Output the (X, Y) coordinate of the center of the cell containing the given text.  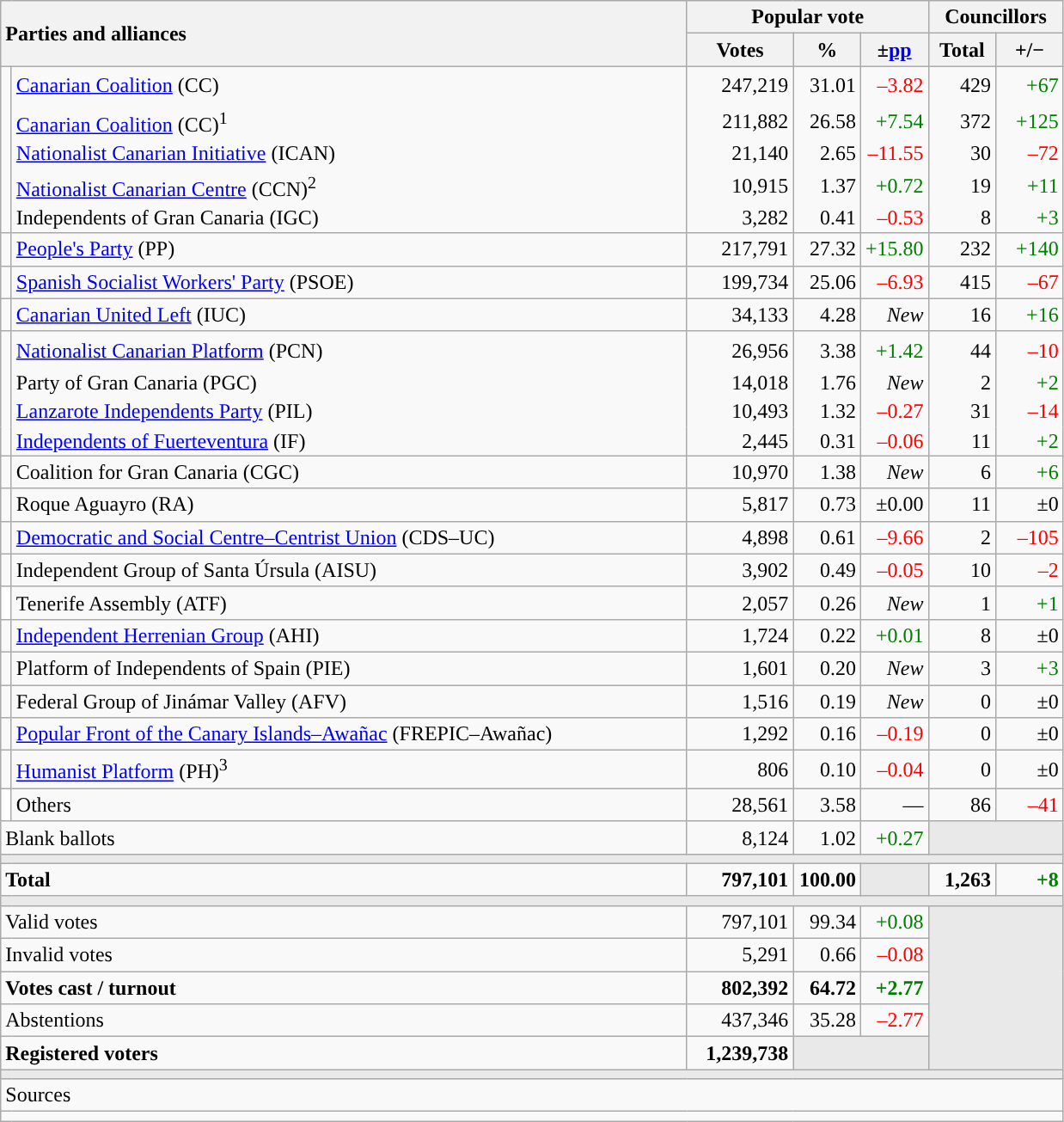
–10 (1030, 349)
0.19 (827, 702)
Democratic and Social Centre–Centrist Union (CDS–UC) (349, 537)
0.31 (827, 441)
10,970 (740, 472)
28,561 (740, 805)
16 (963, 315)
806 (740, 770)
30 (963, 154)
2.65 (827, 154)
Valid votes (344, 923)
Lanzarote Independents Party (PIL) (349, 412)
429 (963, 84)
1.38 (827, 472)
217,791 (740, 249)
+6 (1030, 472)
99.34 (827, 923)
3.38 (827, 349)
1,516 (740, 702)
+67 (1030, 84)
+7.54 (894, 121)
+0.08 (894, 923)
10,915 (740, 186)
–0.08 (894, 955)
0.66 (827, 955)
–0.19 (894, 734)
Registered voters (344, 1053)
+125 (1030, 121)
Popular vote (808, 17)
31 (963, 412)
0.10 (827, 770)
26,956 (740, 349)
64.72 (827, 988)
4.28 (827, 315)
8,124 (740, 837)
Coalition for Gran Canaria (CGC) (349, 472)
Platform of Independents of Spain (PIE) (349, 668)
1,724 (740, 635)
–67 (1030, 282)
34,133 (740, 315)
Canarian Coalition (CC)1 (349, 121)
2,057 (740, 603)
+0.72 (894, 186)
199,734 (740, 282)
Sources (532, 1095)
3 (963, 668)
–0.06 (894, 441)
5,291 (740, 955)
86 (963, 805)
Votes cast / turnout (344, 988)
10 (963, 570)
±0.00 (894, 505)
1.76 (827, 383)
802,392 (740, 988)
0.49 (827, 570)
+11 (1030, 186)
— (894, 805)
–3.82 (894, 84)
–2 (1030, 570)
6 (963, 472)
+/− (1030, 50)
1,239,738 (740, 1053)
Abstentions (344, 1021)
–105 (1030, 537)
1,263 (963, 880)
Invalid votes (344, 955)
+140 (1030, 249)
2,445 (740, 441)
+2.77 (894, 988)
26.58 (827, 121)
4,898 (740, 537)
+1 (1030, 603)
3,282 (740, 218)
+16 (1030, 315)
+0.01 (894, 635)
+1.42 (894, 349)
–0.53 (894, 218)
+0.27 (894, 837)
0.26 (827, 603)
Parties and alliances (344, 34)
0.16 (827, 734)
25.06 (827, 282)
Canarian United Left (IUC) (349, 315)
–2.77 (894, 1021)
–0.05 (894, 570)
+8 (1030, 880)
People's Party (PP) (349, 249)
Independents of Gran Canaria (IGC) (349, 218)
% (827, 50)
3,902 (740, 570)
Party of Gran Canaria (PGC) (349, 383)
5,817 (740, 505)
±pp (894, 50)
–11.55 (894, 154)
19 (963, 186)
Blank ballots (344, 837)
Federal Group of Jinámar Valley (AFV) (349, 702)
247,219 (740, 84)
Independent Herrenian Group (AHI) (349, 635)
100.00 (827, 880)
Nationalist Canarian Initiative (ICAN) (349, 154)
0.20 (827, 668)
10,493 (740, 412)
–41 (1030, 805)
Spanish Socialist Workers' Party (PSOE) (349, 282)
1,601 (740, 668)
31.01 (827, 84)
Canarian Coalition (CC) (349, 84)
Nationalist Canarian Centre (CCN)2 (349, 186)
Roque Aguayro (RA) (349, 505)
Independents of Fuerteventura (IF) (349, 441)
44 (963, 349)
0.41 (827, 218)
211,882 (740, 121)
–9.66 (894, 537)
21,140 (740, 154)
1.32 (827, 412)
Tenerife Assembly (ATF) (349, 603)
Votes (740, 50)
+15.80 (894, 249)
1,292 (740, 734)
–14 (1030, 412)
Humanist Platform (PH)3 (349, 770)
–72 (1030, 154)
–0.27 (894, 412)
0.73 (827, 505)
Independent Group of Santa Úrsula (AISU) (349, 570)
1 (963, 603)
3.58 (827, 805)
0.22 (827, 635)
Councillors (995, 17)
Nationalist Canarian Platform (PCN) (349, 349)
415 (963, 282)
437,346 (740, 1021)
–6.93 (894, 282)
Others (349, 805)
27.32 (827, 249)
Popular Front of the Canary Islands–Awañac (FREPIC–Awañac) (349, 734)
35.28 (827, 1021)
1.02 (827, 837)
1.37 (827, 186)
372 (963, 121)
–0.04 (894, 770)
0.61 (827, 537)
14,018 (740, 383)
232 (963, 249)
